Extract the (X, Y) coordinate from the center of the cell holding the provided text.  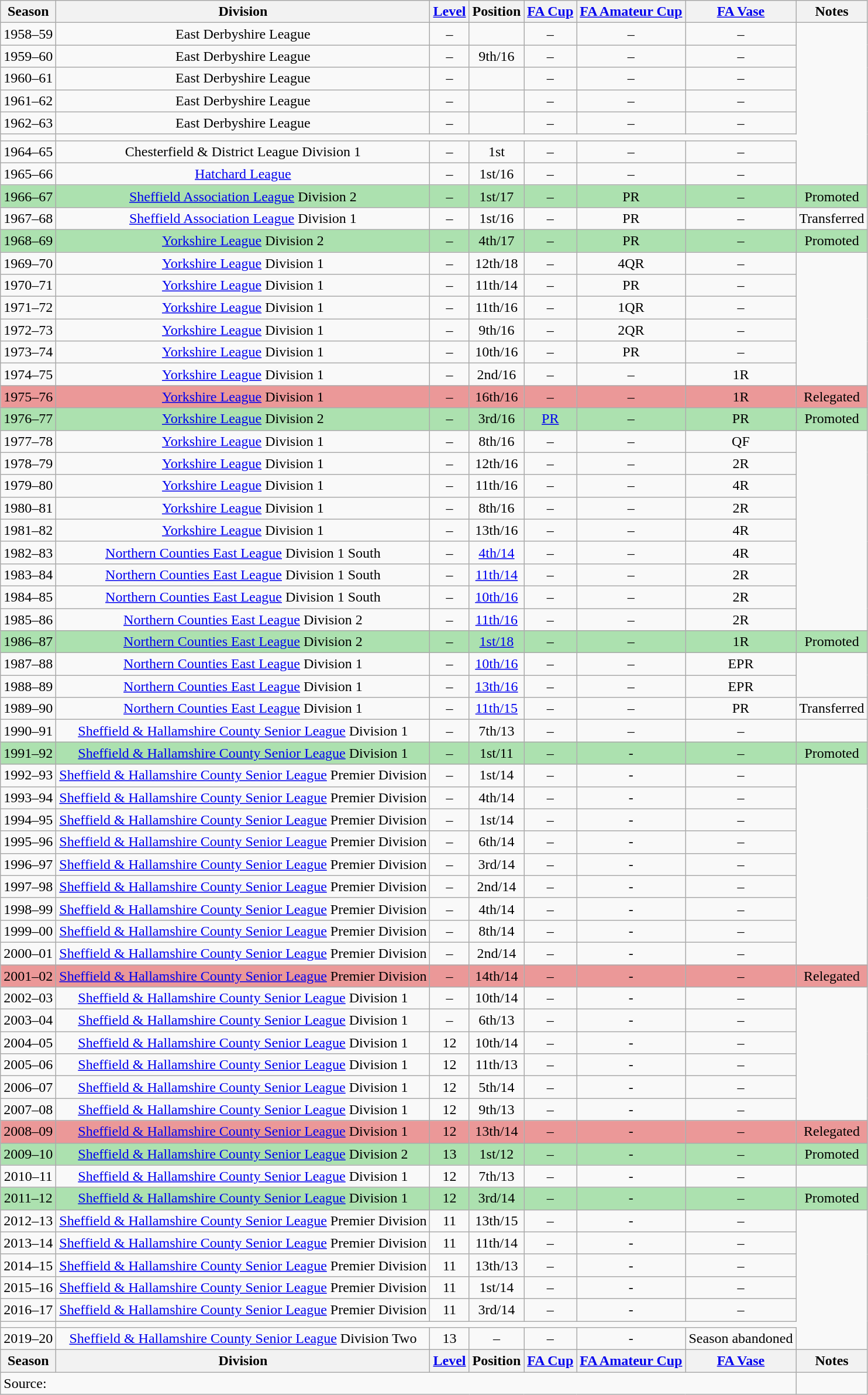
12th/16 (497, 463)
2006–07 (28, 1087)
13th/14 (497, 1132)
1998–99 (28, 909)
1981–82 (28, 530)
1969–70 (28, 263)
1985–86 (28, 620)
1987–88 (28, 664)
1993–94 (28, 798)
Sheffield & Hallamshire County Senior League Division 2 (243, 1154)
Season abandoned (740, 1339)
1999–00 (28, 931)
1970–71 (28, 286)
1st/11 (497, 753)
2010–11 (28, 1176)
6th/14 (497, 842)
1st/12 (497, 1154)
11th/15 (497, 709)
Hatchard League (243, 174)
4QR (631, 263)
1973–74 (28, 352)
1st/17 (497, 196)
1972–73 (28, 330)
2019–20 (28, 1339)
2014–15 (28, 1265)
11th/13 (497, 1065)
2005–06 (28, 1065)
Chesterfield & District League Division 1 (243, 152)
5th/14 (497, 1087)
8th/14 (497, 931)
1966–67 (28, 196)
2012–13 (28, 1221)
1959–60 (28, 56)
1983–84 (28, 575)
1976–77 (28, 419)
1982–83 (28, 552)
1964–65 (28, 152)
1968–69 (28, 240)
2002–03 (28, 998)
2015–16 (28, 1287)
2013–14 (28, 1243)
16th/16 (497, 397)
2004–05 (28, 1043)
1995–96 (28, 842)
3rd/16 (497, 419)
1989–90 (28, 709)
1980–81 (28, 508)
1961–62 (28, 101)
13th/13 (497, 1265)
1978–79 (28, 463)
1977–78 (28, 441)
1988–89 (28, 686)
2011–12 (28, 1198)
1974–75 (28, 374)
1990–91 (28, 731)
2016–17 (28, 1310)
14th/14 (497, 975)
QF (740, 441)
2007–08 (28, 1109)
2003–04 (28, 1021)
4th/17 (497, 240)
1991–92 (28, 753)
13th/15 (497, 1221)
6th/13 (497, 1021)
1986–87 (28, 642)
1960–61 (28, 78)
1st (497, 152)
2009–10 (28, 1154)
1994–95 (28, 820)
Sheffield & Hallamshire County Senior League Division Two (243, 1339)
1971–72 (28, 308)
2nd/16 (497, 374)
1979–80 (28, 486)
1965–66 (28, 174)
1996–97 (28, 864)
1984–85 (28, 597)
1QR (631, 308)
1967–68 (28, 218)
Sheffield Association League Division 2 (243, 196)
12th/18 (497, 263)
9th/13 (497, 1109)
1st/18 (497, 642)
Source: (398, 1383)
1997–98 (28, 887)
2QR (631, 330)
1962–63 (28, 123)
2000–01 (28, 953)
1958–59 (28, 34)
1975–76 (28, 397)
Sheffield Association League Division 1 (243, 218)
2008–09 (28, 1132)
2001–02 (28, 975)
1992–93 (28, 775)
